Return the (X, Y) coordinate for the center point of the cell that contains the specified text.  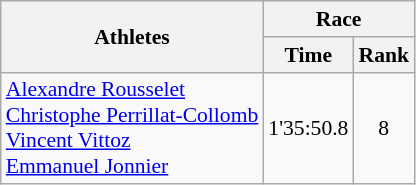
Race (338, 19)
1'35:50.8 (308, 128)
Time (308, 55)
Athletes (132, 36)
8 (384, 128)
Rank (384, 55)
Alexandre RousseletChristophe Perrillat-CollombVincent VittozEmmanuel Jonnier (132, 128)
